Provide the (X, Y) coordinate of the cell's center where the given text is located.  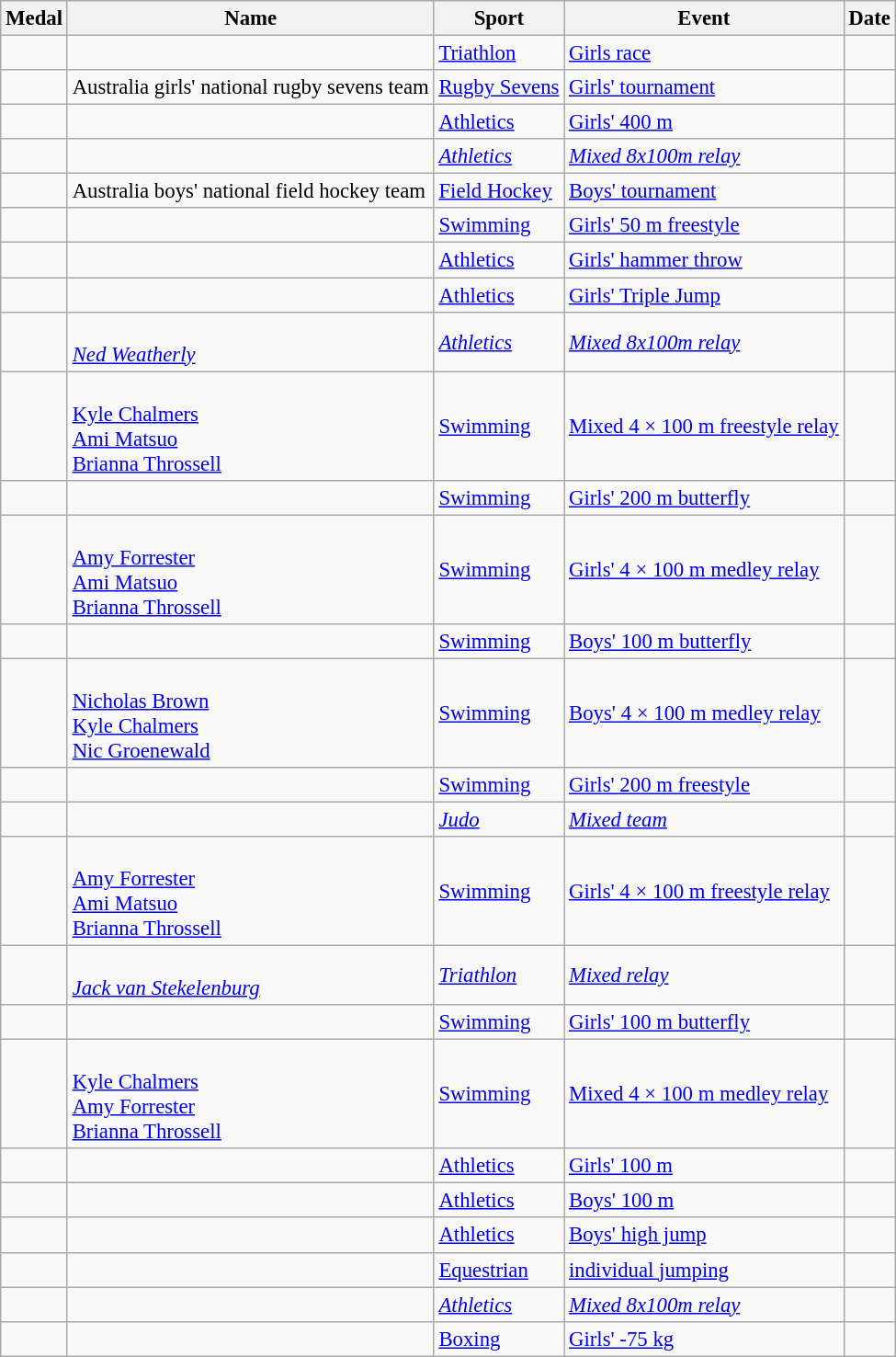
Boys' 4 × 100 m medley relay (704, 713)
Jack van Stekelenburg (250, 976)
Equestrian (499, 1270)
Girls' hammer throw (704, 260)
Sport (499, 18)
Mixed 4 × 100 m freestyle relay (704, 427)
Girls' 4 × 100 m freestyle relay (704, 892)
Ned Weatherly (250, 342)
Boys' high jump (704, 1236)
Boys' 100 m (704, 1201)
Australia girls' national rugby sevens team (250, 87)
Girls' 200 m freestyle (704, 785)
Girls' 200 m butterfly (704, 497)
Girls' 100 m butterfly (704, 1022)
Boys' 100 m butterfly (704, 642)
individual jumping (704, 1270)
Medal (35, 18)
Field Hockey (499, 191)
Judo (499, 819)
Event (704, 18)
Mixed team (704, 819)
Kyle ChalmersAmy ForresterBrianna Throssell (250, 1094)
Girls' 100 m (704, 1166)
Girls' 4 × 100 m medley relay (704, 570)
Name (250, 18)
Nicholas BrownKyle ChalmersNic Groenewald (250, 713)
Rugby Sevens (499, 87)
Girls' 50 m freestyle (704, 225)
Girls race (704, 53)
Girls' 400 m (704, 122)
Mixed relay (704, 976)
Girls' -75 kg (704, 1339)
Kyle ChalmersAmi MatsuoBrianna Throssell (250, 427)
Boxing (499, 1339)
Boys' tournament (704, 191)
Australia boys' national field hockey team (250, 191)
Date (869, 18)
Girls' Triple Jump (704, 295)
Mixed 4 × 100 m medley relay (704, 1094)
Girls' tournament (704, 87)
